Pinpoint the cell where the given text exists, returning its [X, Y] midpoint coordinate. 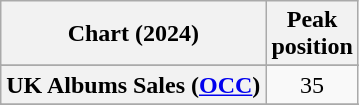
Peakposition [312, 34]
UK Albums Sales (OCC) [134, 85]
35 [312, 85]
Chart (2024) [134, 34]
